Extract the (x, y) coordinate from the center of the cell holding the provided text.  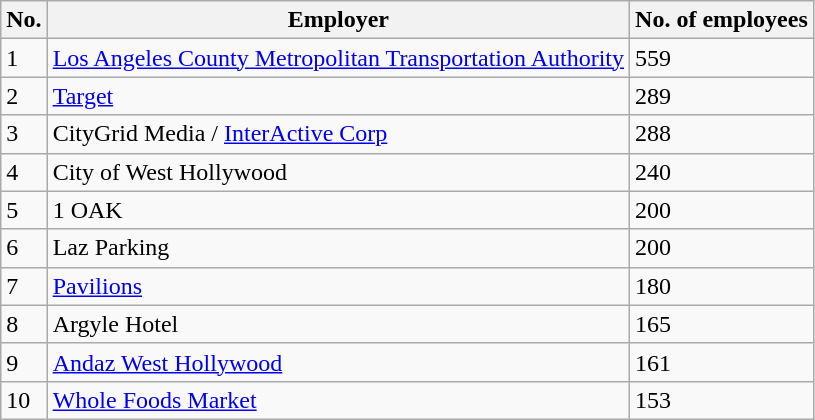
161 (722, 362)
Pavilions (338, 286)
1 (24, 58)
559 (722, 58)
240 (722, 172)
Andaz West Hollywood (338, 362)
Whole Foods Market (338, 400)
5 (24, 210)
Employer (338, 20)
180 (722, 286)
Los Angeles County Metropolitan Transportation Authority (338, 58)
Laz Parking (338, 248)
7 (24, 286)
3 (24, 134)
No. (24, 20)
165 (722, 324)
CityGrid Media / InterActive Corp (338, 134)
2 (24, 96)
6 (24, 248)
153 (722, 400)
9 (24, 362)
10 (24, 400)
289 (722, 96)
1 OAK (338, 210)
Argyle Hotel (338, 324)
City of West Hollywood (338, 172)
4 (24, 172)
288 (722, 134)
No. of employees (722, 20)
8 (24, 324)
Target (338, 96)
